For the text-containing cell, return its midpoint in (x, y) coordinate format. 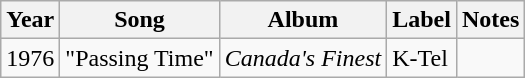
K-Tel (422, 58)
1976 (30, 58)
Song (140, 20)
Album (303, 20)
Label (422, 20)
Year (30, 20)
"Passing Time" (140, 58)
Canada's Finest (303, 58)
Notes (490, 20)
